Scan for the cell matching the given text and deliver its (X, Y) coordinate at center. 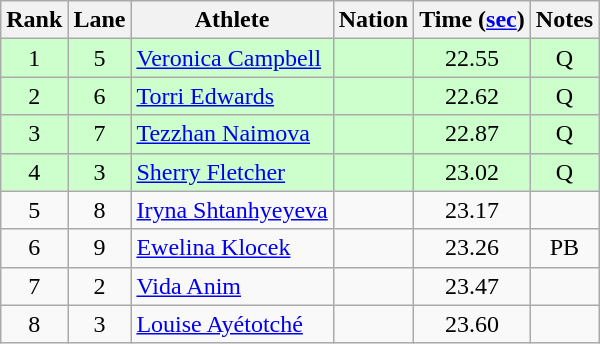
1 (34, 58)
Ewelina Klocek (232, 248)
4 (34, 172)
23.17 (472, 210)
9 (100, 248)
Torri Edwards (232, 96)
Rank (34, 20)
Iryna Shtanhyeyeva (232, 210)
22.55 (472, 58)
Tezzhan Naimova (232, 134)
Nation (373, 20)
Time (sec) (472, 20)
22.87 (472, 134)
Sherry Fletcher (232, 172)
PB (564, 248)
22.62 (472, 96)
Vida Anim (232, 286)
Veronica Campbell (232, 58)
Notes (564, 20)
23.02 (472, 172)
Louise Ayétotché (232, 324)
23.60 (472, 324)
23.26 (472, 248)
Lane (100, 20)
23.47 (472, 286)
Athlete (232, 20)
